For the text-containing cell, return its midpoint in (x, y) coordinate format. 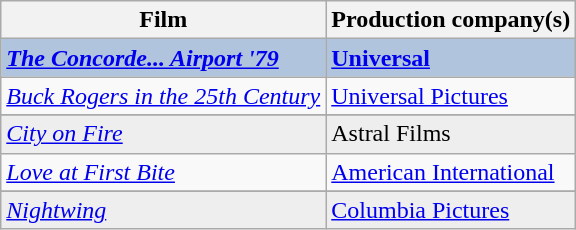
Universal (451, 58)
American International (451, 172)
Love at First Bite (164, 172)
City on Fire (164, 134)
Production company(s) (451, 20)
The Concorde... Airport '79 (164, 58)
Universal Pictures (451, 96)
Columbia Pictures (451, 210)
Buck Rogers in the 25th Century (164, 96)
Film (164, 20)
Astral Films (451, 134)
Nightwing (164, 210)
